Scan for the cell matching the given text and deliver its [x, y] coordinate at center. 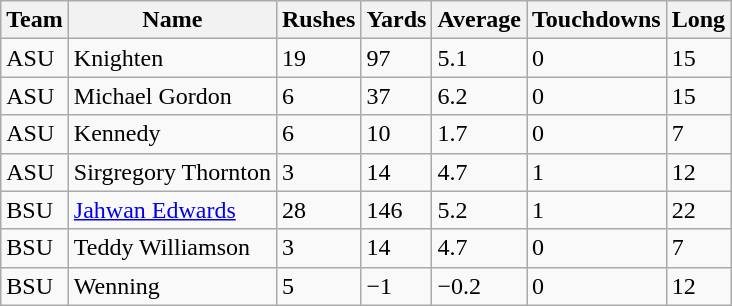
Long [698, 20]
28 [318, 210]
Jahwan Edwards [172, 210]
−0.2 [480, 286]
5.2 [480, 210]
Knighten [172, 58]
19 [318, 58]
1.7 [480, 134]
Teddy Williamson [172, 248]
Team [35, 20]
5.1 [480, 58]
22 [698, 210]
Name [172, 20]
6.2 [480, 96]
Sirgregory Thornton [172, 172]
146 [396, 210]
10 [396, 134]
Wenning [172, 286]
Michael Gordon [172, 96]
Average [480, 20]
Rushes [318, 20]
97 [396, 58]
−1 [396, 286]
Yards [396, 20]
Touchdowns [597, 20]
37 [396, 96]
Kennedy [172, 134]
5 [318, 286]
